Locate the cell with the specified text and output its (X, Y) center coordinate. 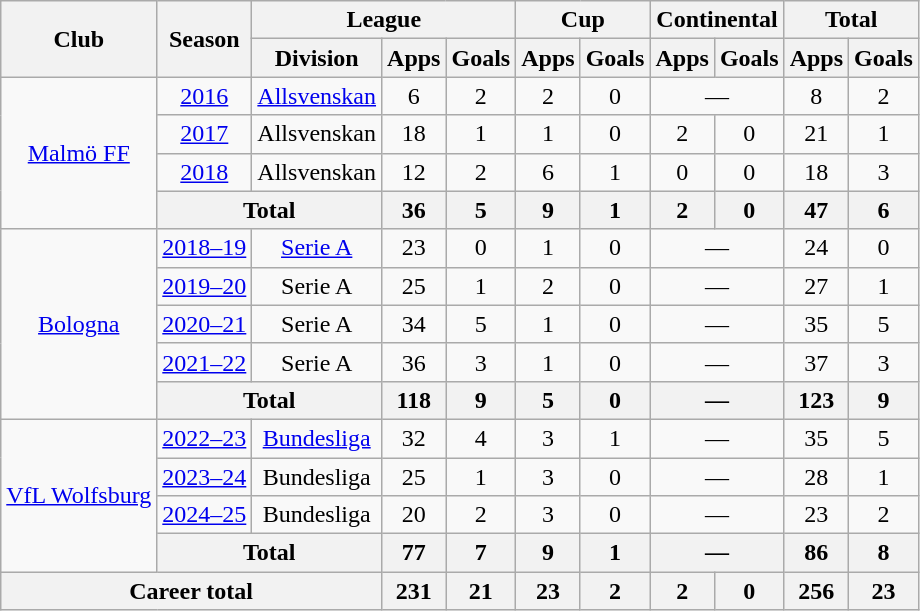
86 (816, 553)
2016 (204, 96)
20 (414, 515)
27 (816, 286)
2017 (204, 134)
231 (414, 591)
32 (414, 438)
2023–24 (204, 477)
Continental (717, 20)
Season (204, 39)
24 (816, 248)
28 (816, 477)
12 (414, 172)
Cup (583, 20)
7 (481, 553)
2022–23 (204, 438)
Malmö FF (79, 153)
37 (816, 362)
Career total (192, 591)
2021–22 (204, 362)
League (384, 20)
123 (816, 400)
77 (414, 553)
256 (816, 591)
VfL Wolfsburg (79, 495)
2018 (204, 172)
Bologna (79, 324)
34 (414, 324)
47 (816, 210)
2024–25 (204, 515)
Division (317, 58)
4 (481, 438)
118 (414, 400)
2020–21 (204, 324)
Club (79, 39)
2019–20 (204, 286)
2018–19 (204, 248)
